Identify which cell holds the provided text, then report its [x, y] central coordinate. 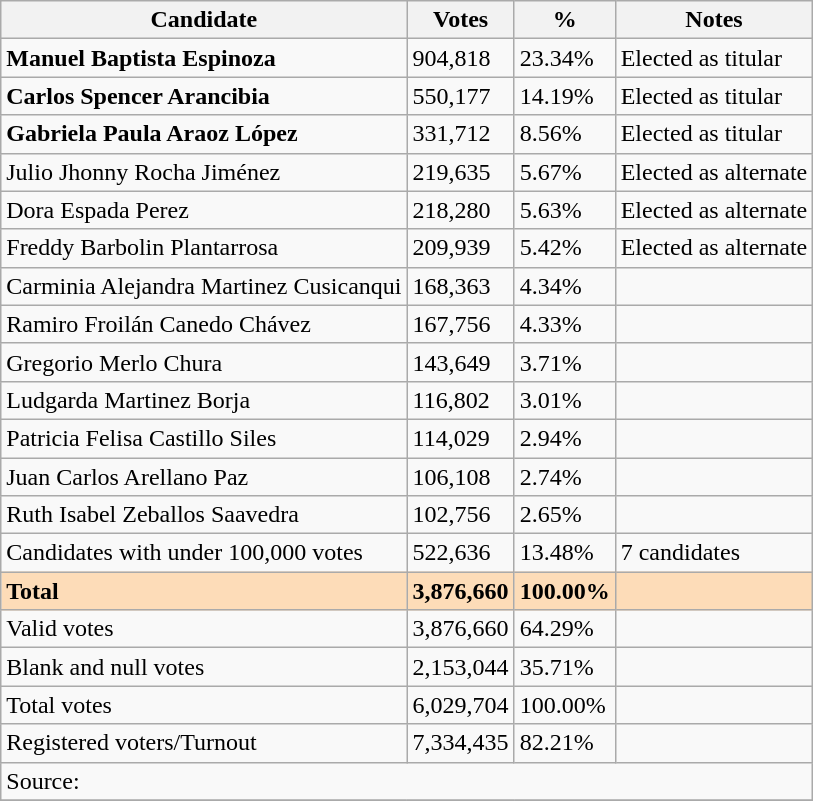
Valid votes [204, 629]
167,756 [460, 324]
3.71% [564, 362]
106,108 [460, 477]
102,756 [460, 515]
Gabriela Paula Araoz López [204, 134]
Blank and null votes [204, 667]
2.94% [564, 438]
23.34% [564, 58]
4.34% [564, 286]
5.42% [564, 248]
Registered voters/Turnout [204, 743]
Ruth Isabel Zeballos Saavedra [204, 515]
Freddy Barbolin Plantarrosa [204, 248]
Carlos Spencer Arancibia [204, 96]
Patricia Felisa Castillo Siles [204, 438]
331,712 [460, 134]
2.74% [564, 477]
550,177 [460, 96]
116,802 [460, 400]
64.29% [564, 629]
Source: [407, 781]
14.19% [564, 96]
% [564, 20]
Gregorio Merlo Chura [204, 362]
Total [204, 591]
2,153,044 [460, 667]
7 candidates [714, 553]
82.21% [564, 743]
7,334,435 [460, 743]
904,818 [460, 58]
35.71% [564, 667]
Juan Carlos Arellano Paz [204, 477]
5.63% [564, 210]
Ramiro Froilán Canedo Chávez [204, 324]
6,029,704 [460, 705]
Total votes [204, 705]
4.33% [564, 324]
114,029 [460, 438]
219,635 [460, 172]
168,363 [460, 286]
Ludgarda Martinez Borja [204, 400]
Notes [714, 20]
522,636 [460, 553]
Manuel Baptista Espinoza [204, 58]
8.56% [564, 134]
Candidates with under 100,000 votes [204, 553]
3.01% [564, 400]
Julio Jhonny Rocha Jiménez [204, 172]
5.67% [564, 172]
Carminia Alejandra Martinez Cusicanqui [204, 286]
13.48% [564, 553]
Dora Espada Perez [204, 210]
2.65% [564, 515]
143,649 [460, 362]
218,280 [460, 210]
209,939 [460, 248]
Votes [460, 20]
Candidate [204, 20]
